Locate the cell with the specified text and output its (X, Y) center coordinate. 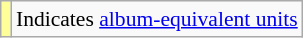
Indicates album-equivalent units (157, 19)
